Detect which cell encompasses the target text, then output its (x, y) center coordinate. 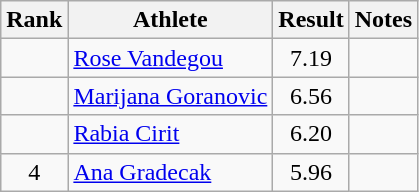
Ana Gradecak (170, 172)
7.19 (311, 58)
5.96 (311, 172)
6.56 (311, 96)
Notes (383, 20)
Athlete (170, 20)
4 (34, 172)
Rose Vandegou (170, 58)
Rabia Cirit (170, 134)
Rank (34, 20)
Marijana Goranovic (170, 96)
6.20 (311, 134)
Result (311, 20)
